Capture the cell that displays the provided text and extract its [X, Y] central coordinate. 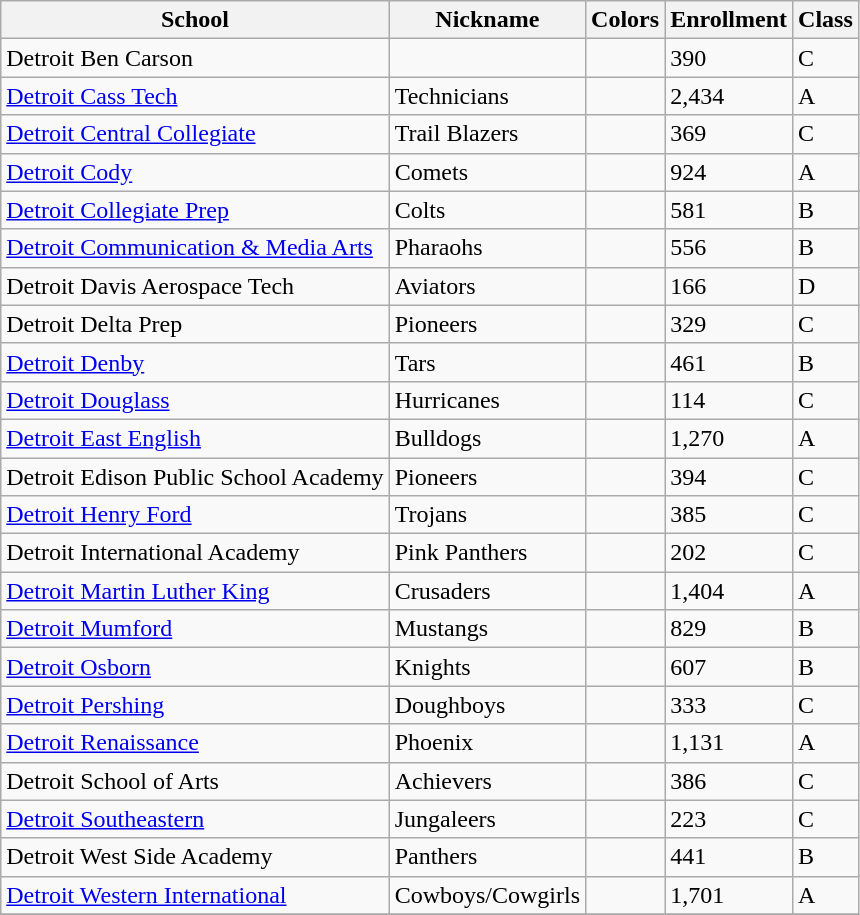
Detroit Douglass [195, 400]
924 [729, 172]
Comets [487, 172]
Doughboys [487, 705]
Colors [626, 20]
Detroit Delta Prep [195, 324]
Nickname [487, 20]
Colts [487, 210]
385 [729, 515]
Detroit Ben Carson [195, 58]
Detroit Davis Aerospace Tech [195, 286]
607 [729, 667]
829 [729, 629]
Achievers [487, 781]
461 [729, 362]
Detroit Pershing [195, 705]
Bulldogs [487, 438]
Detroit Henry Ford [195, 515]
166 [729, 286]
Detroit East English [195, 438]
Knights [487, 667]
581 [729, 210]
Jungaleers [487, 819]
Technicians [487, 96]
Detroit Denby [195, 362]
Detroit West Side Academy [195, 857]
441 [729, 857]
2,434 [729, 96]
Detroit Communication & Media Arts [195, 248]
Detroit Central Collegiate [195, 134]
Pharaohs [487, 248]
Trojans [487, 515]
School [195, 20]
Pink Panthers [487, 553]
Crusaders [487, 591]
Trail Blazers [487, 134]
D [826, 286]
Panthers [487, 857]
Detroit International Academy [195, 553]
329 [729, 324]
1,131 [729, 743]
333 [729, 705]
369 [729, 134]
Detroit Western International [195, 895]
Detroit Southeastern [195, 819]
202 [729, 553]
Hurricanes [487, 400]
Phoenix [487, 743]
390 [729, 58]
Aviators [487, 286]
Tars [487, 362]
Detroit Mumford [195, 629]
1,701 [729, 895]
Detroit Osborn [195, 667]
Detroit Cass Tech [195, 96]
394 [729, 477]
386 [729, 781]
556 [729, 248]
1,404 [729, 591]
Detroit Collegiate Prep [195, 210]
Detroit Cody [195, 172]
114 [729, 400]
Detroit School of Arts [195, 781]
Mustangs [487, 629]
Detroit Edison Public School Academy [195, 477]
1,270 [729, 438]
Detroit Renaissance [195, 743]
Enrollment [729, 20]
Cowboys/Cowgirls [487, 895]
223 [729, 819]
Detroit Martin Luther King [195, 591]
Class [826, 20]
